Provide the [X, Y] coordinate of the cell's center where the given text is located.  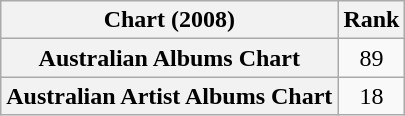
Rank [372, 20]
Australian Artist Albums Chart [170, 96]
18 [372, 96]
89 [372, 58]
Chart (2008) [170, 20]
Australian Albums Chart [170, 58]
